For the text-containing cell, return its midpoint in [x, y] coordinate format. 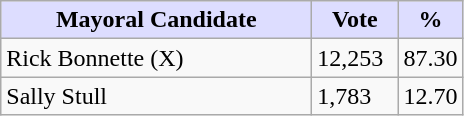
% [430, 20]
Sally Stull [156, 96]
Rick Bonnette (X) [156, 58]
12.70 [430, 96]
1,783 [355, 96]
Vote [355, 20]
87.30 [430, 58]
12,253 [355, 58]
Mayoral Candidate [156, 20]
